Provide the [x, y] coordinate of the cell's center where the given text is located.  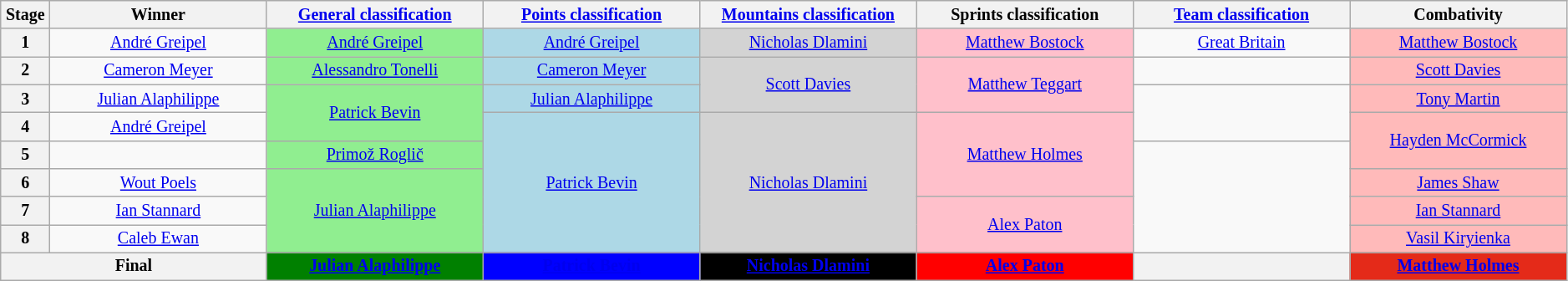
2 [25, 70]
Mountains classification [809, 15]
James Shaw [1459, 182]
Stage [25, 15]
Primož Roglič [374, 154]
Sprints classification [1024, 15]
Hayden McCormick [1459, 140]
Final [134, 266]
7 [25, 211]
Caleb Ewan [159, 239]
Points classification [591, 15]
1 [25, 43]
5 [25, 154]
Wout Poels [159, 182]
Tony Martin [1459, 99]
3 [25, 99]
Alessandro Tonelli [374, 70]
4 [25, 127]
Winner [159, 15]
Team classification [1241, 15]
Great Britain [1241, 43]
8 [25, 239]
Matthew Teggart [1024, 85]
Vasil Kiryienka [1459, 239]
Combativity [1459, 15]
6 [25, 182]
General classification [374, 15]
